Provide the (x, y) coordinate of the cell's center where the given text is located.  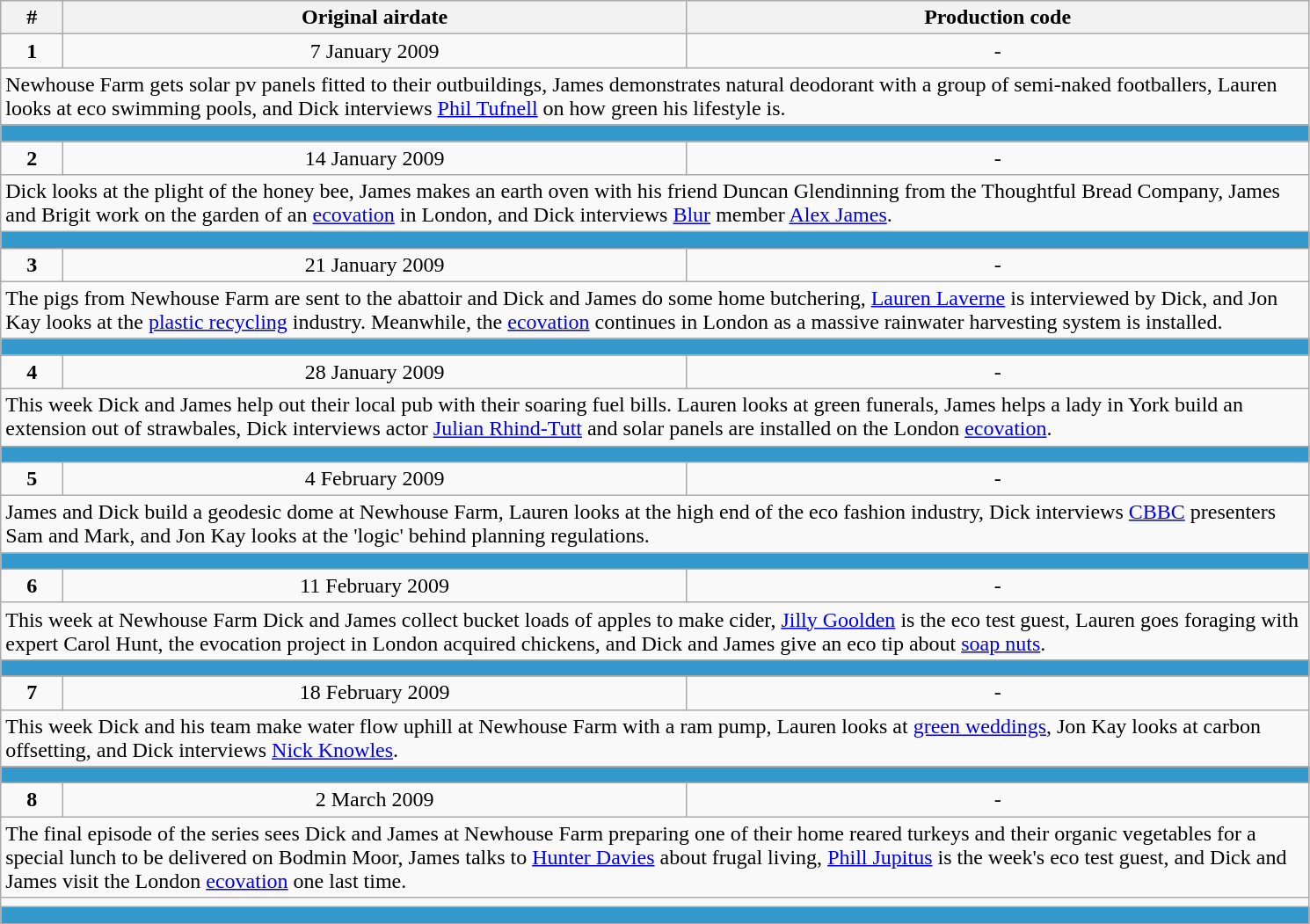
7 (32, 693)
5 (32, 479)
11 February 2009 (375, 586)
# (32, 18)
28 January 2009 (375, 372)
6 (32, 586)
2 (32, 157)
21 January 2009 (375, 265)
4 February 2009 (375, 479)
Production code (997, 18)
3 (32, 265)
18 February 2009 (375, 693)
1 (32, 51)
14 January 2009 (375, 157)
7 January 2009 (375, 51)
4 (32, 372)
2 March 2009 (375, 800)
Original airdate (375, 18)
8 (32, 800)
